Return [x, y] of the center of cell containing provided text 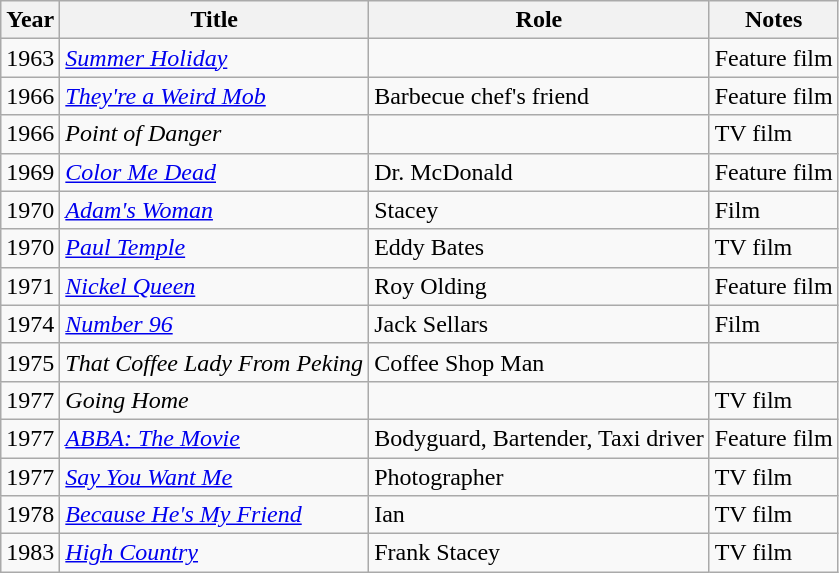
Roy Olding [540, 286]
Going Home [214, 400]
Paul Temple [214, 248]
Barbecue chef's friend [540, 96]
Dr. McDonald [540, 172]
That Coffee Lady From Peking [214, 362]
1974 [30, 324]
Jack Sellars [540, 324]
Summer Holiday [214, 58]
Role [540, 20]
High Country [214, 553]
Frank Stacey [540, 553]
Eddy Bates [540, 248]
Because He's My Friend [214, 515]
Year [30, 20]
Nickel Queen [214, 286]
They're a Weird Mob [214, 96]
1975 [30, 362]
Photographer [540, 477]
1963 [30, 58]
1971 [30, 286]
Coffee Shop Man [540, 362]
Stacey [540, 210]
Notes [774, 20]
Say You Want Me [214, 477]
Bodyguard, Bartender, Taxi driver [540, 438]
Title [214, 20]
Ian [540, 515]
1969 [30, 172]
1978 [30, 515]
1983 [30, 553]
Number 96 [214, 324]
Color Me Dead [214, 172]
Adam's Woman [214, 210]
Point of Danger [214, 134]
ABBA: The Movie [214, 438]
